Output the (x, y) coordinate of the center of the cell containing the given text.  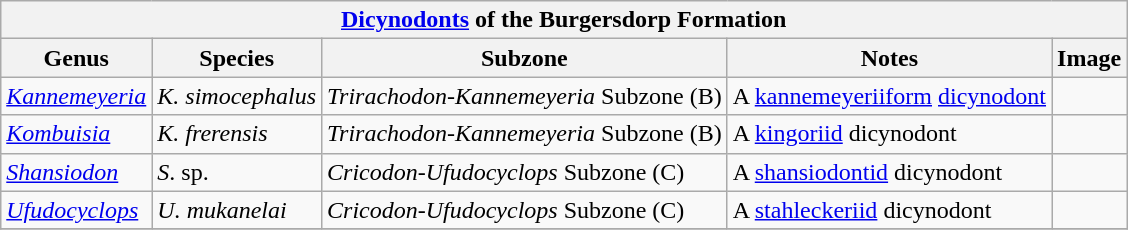
A kannemeyeriiform dicynodont (889, 96)
Dicynodonts of the Burgersdorp Formation (564, 20)
Image (1090, 58)
A shansiodontid dicynodont (889, 172)
Kombuisia (76, 134)
Species (237, 58)
Kannemeyeria (76, 96)
U. mukanelai (237, 210)
A kingoriid dicynodont (889, 134)
K. simocephalus (237, 96)
A stahleckeriid dicynodont (889, 210)
Subzone (525, 58)
K. frerensis (237, 134)
Ufudocyclops (76, 210)
Shansiodon (76, 172)
Genus (76, 58)
Notes (889, 58)
S. sp. (237, 172)
